Return the (X, Y) coordinate for the center point of the cell that contains the specified text.  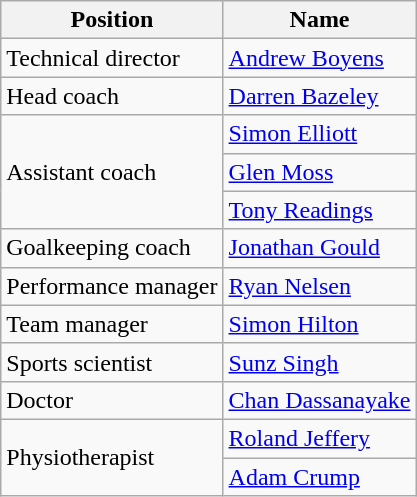
Darren Bazeley (320, 96)
Name (320, 20)
Sports scientist (112, 362)
Roland Jeffery (320, 438)
Adam Crump (320, 477)
Technical director (112, 58)
Sunz Singh (320, 362)
Head coach (112, 96)
Physiotherapist (112, 457)
Team manager (112, 324)
Simon Hilton (320, 324)
Andrew Boyens (320, 58)
Doctor (112, 400)
Assistant coach (112, 172)
Position (112, 20)
Glen Moss (320, 172)
Goalkeeping coach (112, 248)
Simon Elliott (320, 134)
Tony Readings (320, 210)
Jonathan Gould (320, 248)
Chan Dassanayake (320, 400)
Ryan Nelsen (320, 286)
Performance manager (112, 286)
